Return the (x, y) coordinate for the center point of the cell that contains the specified text.  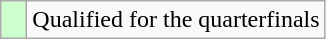
Qualified for the quarterfinals (176, 20)
